For the text-containing cell, return its midpoint in [x, y] coordinate format. 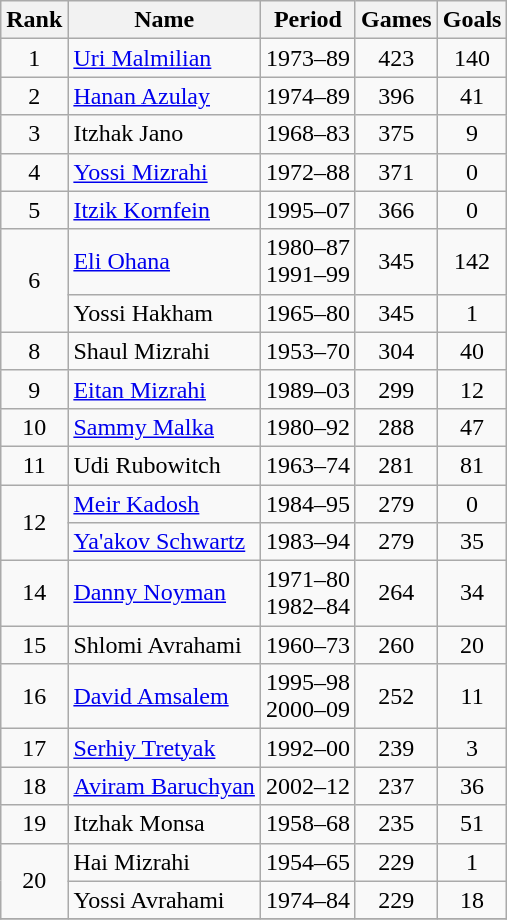
1995–982000–09 [308, 696]
David Amsalem [164, 696]
2 [34, 96]
Games [396, 20]
Ya'akov Schwartz [164, 542]
Udi Rubowitch [164, 465]
Serhiy Tretyak [164, 748]
366 [396, 210]
Yossi Hakham [164, 313]
34 [472, 594]
1971–801982–84 [308, 594]
239 [396, 748]
Itzik Kornfein [164, 210]
299 [396, 389]
51 [472, 824]
396 [396, 96]
288 [396, 427]
17 [34, 748]
1958–68 [308, 824]
Itzhak Monsa [164, 824]
14 [34, 594]
2002–12 [308, 786]
142 [472, 262]
Hai Mizrahi [164, 862]
Goals [472, 20]
81 [472, 465]
1968–83 [308, 134]
10 [34, 427]
304 [396, 351]
Yossi Avrahami [164, 900]
Sammy Malka [164, 427]
Hanan Azulay [164, 96]
235 [396, 824]
371 [396, 172]
Aviram Baruchyan [164, 786]
264 [396, 594]
6 [34, 280]
Name [164, 20]
1963–74 [308, 465]
19 [34, 824]
281 [396, 465]
Danny Noyman [164, 594]
40 [472, 351]
Uri Malmilian [164, 58]
1995–07 [308, 210]
1972–88 [308, 172]
47 [472, 427]
Eitan Mizrahi [164, 389]
140 [472, 58]
423 [396, 58]
16 [34, 696]
5 [34, 210]
1974–89 [308, 96]
15 [34, 645]
252 [396, 696]
1983–94 [308, 542]
1984–95 [308, 503]
1960–73 [308, 645]
Shlomi Avrahami [164, 645]
1980–871991–99 [308, 262]
1989–03 [308, 389]
41 [472, 96]
1973–89 [308, 58]
1992–00 [308, 748]
Eli Ohana [164, 262]
4 [34, 172]
36 [472, 786]
Shaul Mizrahi [164, 351]
Itzhak Jano [164, 134]
260 [396, 645]
1953–70 [308, 351]
1980–92 [308, 427]
Meir Kadosh [164, 503]
1974–84 [308, 900]
35 [472, 542]
375 [396, 134]
Yossi Mizrahi [164, 172]
8 [34, 351]
1965–80 [308, 313]
1954–65 [308, 862]
237 [396, 786]
Period [308, 20]
Rank [34, 20]
